From the cell containing the given text, extract its center point as (x, y) coordinate. 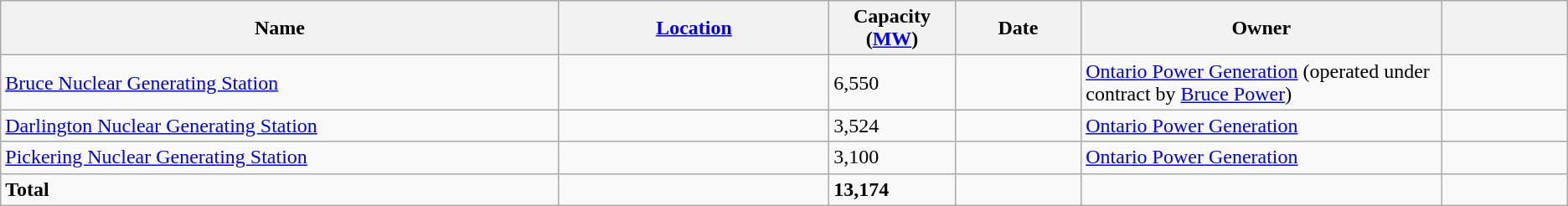
13,174 (892, 189)
Ontario Power Generation (operated under contract by Bruce Power) (1261, 82)
3,524 (892, 126)
Pickering Nuclear Generating Station (280, 157)
6,550 (892, 82)
Location (694, 28)
3,100 (892, 157)
Bruce Nuclear Generating Station (280, 82)
Name (280, 28)
Darlington Nuclear Generating Station (280, 126)
Date (1018, 28)
Owner (1261, 28)
Total (280, 189)
Capacity (MW) (892, 28)
